Search for the cell housing the specified text and yield its [X, Y] center coordinate. 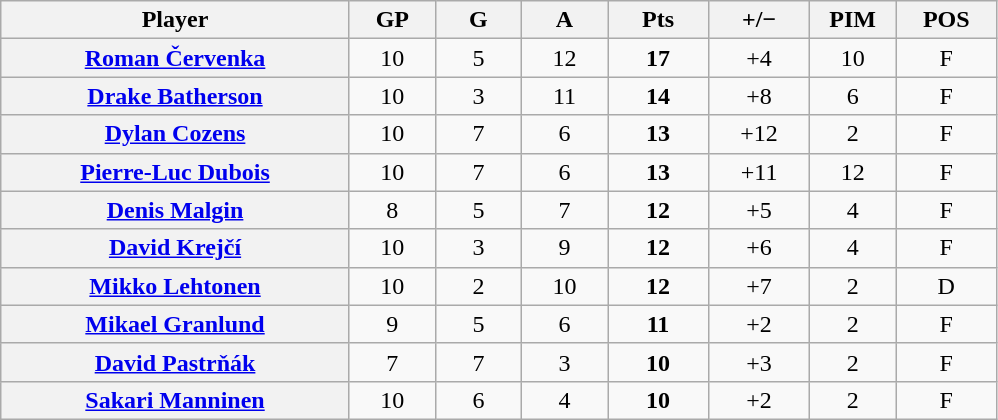
Mikael Granlund [176, 324]
+4 [760, 58]
David Krejčí [176, 248]
G [478, 20]
Pts [658, 20]
Dylan Cozens [176, 134]
14 [658, 96]
PIM [853, 20]
+12 [760, 134]
+11 [760, 172]
GP [392, 20]
+6 [760, 248]
Pierre-Luc Dubois [176, 172]
Player [176, 20]
+7 [760, 286]
Roman Červenka [176, 58]
+3 [760, 362]
POS [946, 20]
Drake Batherson [176, 96]
D [946, 286]
+/− [760, 20]
Mikko Lehtonen [176, 286]
David Pastrňák [176, 362]
A [564, 20]
+8 [760, 96]
Sakari Manninen [176, 400]
+5 [760, 210]
8 [392, 210]
17 [658, 58]
Denis Malgin [176, 210]
